Scan for the cell matching the given text and deliver its (X, Y) coordinate at center. 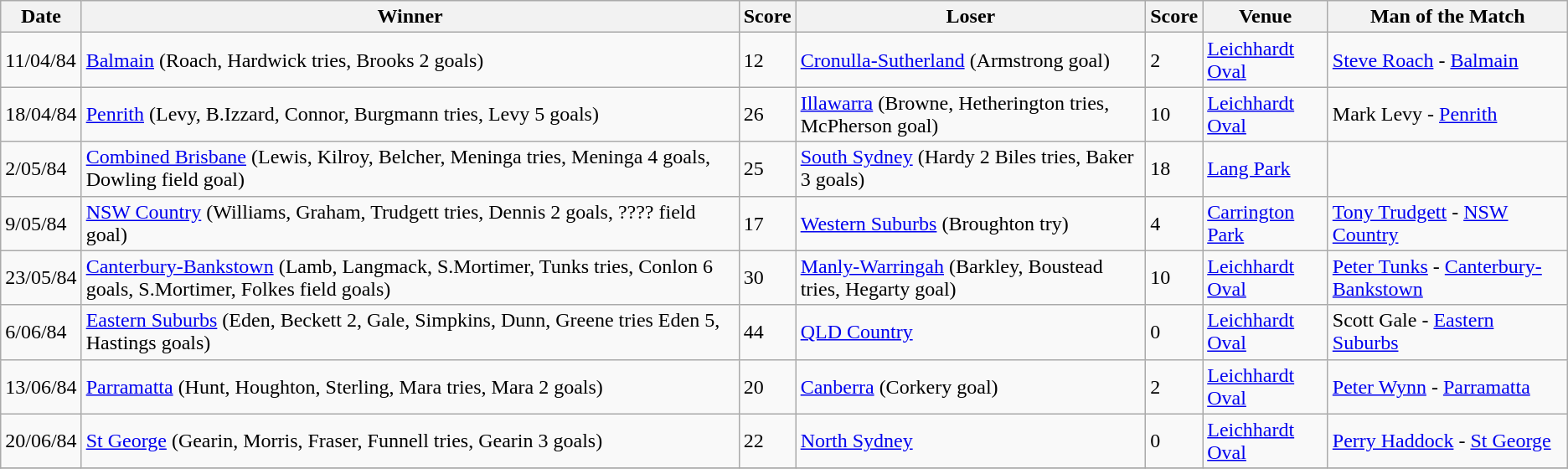
Canberra (Corkery goal) (971, 387)
Parramatta (Hunt, Houghton, Sterling, Mara tries, Mara 2 goals) (410, 387)
Western Suburbs (Broughton try) (971, 223)
Canterbury-Bankstown (Lamb, Langmack, S.Mortimer, Tunks tries, Conlon 6 goals, S.Mortimer, Folkes field goals) (410, 278)
NSW Country (Williams, Graham, Trudgett tries, Dennis 2 goals, ???? field goal) (410, 223)
Penrith (Levy, B.Izzard, Connor, Burgmann tries, Levy 5 goals) (410, 114)
Peter Tunks - Canterbury-Bankstown (1447, 278)
9/05/84 (41, 223)
11/04/84 (41, 60)
12 (767, 60)
18/04/84 (41, 114)
13/06/84 (41, 387)
26 (767, 114)
Eastern Suburbs (Eden, Beckett 2, Gale, Simpkins, Dunn, Greene tries Eden 5, Hastings goals) (410, 332)
Loser (971, 17)
North Sydney (971, 441)
2/05/84 (41, 169)
South Sydney (Hardy 2 Biles tries, Baker 3 goals) (971, 169)
22 (767, 441)
Steve Roach - Balmain (1447, 60)
Carrington Park (1266, 223)
44 (767, 332)
20 (767, 387)
Date (41, 17)
Winner (410, 17)
Scott Gale - Eastern Suburbs (1447, 332)
Combined Brisbane (Lewis, Kilroy, Belcher, Meninga tries, Meninga 4 goals, Dowling field goal) (410, 169)
Tony Trudgett - NSW Country (1447, 223)
Illawarra (Browne, Hetherington tries, McPherson goal) (971, 114)
Man of the Match (1447, 17)
4 (1174, 223)
6/06/84 (41, 332)
25 (767, 169)
23/05/84 (41, 278)
17 (767, 223)
Perry Haddock - St George (1447, 441)
Balmain (Roach, Hardwick tries, Brooks 2 goals) (410, 60)
Peter Wynn - Parramatta (1447, 387)
Mark Levy - Penrith (1447, 114)
18 (1174, 169)
Venue (1266, 17)
QLD Country (971, 332)
St George (Gearin, Morris, Fraser, Funnell tries, Gearin 3 goals) (410, 441)
Manly-Warringah (Barkley, Boustead tries, Hegarty goal) (971, 278)
Lang Park (1266, 169)
30 (767, 278)
Cronulla-Sutherland (Armstrong goal) (971, 60)
20/06/84 (41, 441)
